Return the [x, y] coordinate for the center point of the cell that contains the specified text.  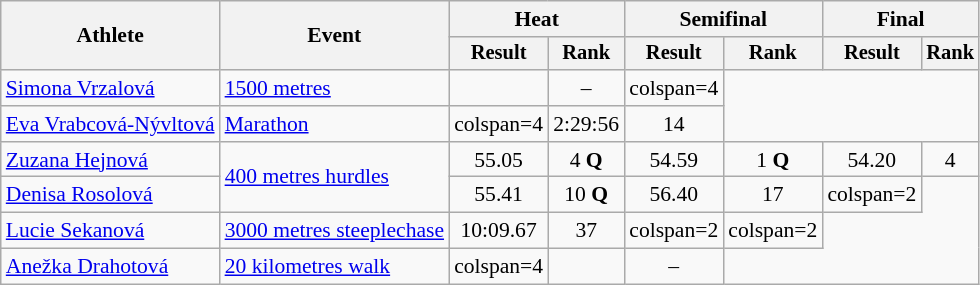
55.41 [498, 195]
Event [335, 36]
Eva Vrabcová-Nývltová [110, 124]
Lucie Sekanová [110, 231]
Denisa Rosolová [110, 195]
Semifinal [723, 19]
Athlete [110, 36]
Marathon [335, 124]
10:09.67 [498, 231]
1500 metres [335, 88]
Heat [536, 19]
17 [772, 195]
55.05 [498, 160]
Simona Vrzalová [110, 88]
54.20 [872, 160]
2:29:56 [586, 124]
1 Q [772, 160]
20 kilometres walk [335, 267]
14 [674, 124]
Anežka Drahotová [110, 267]
54.59 [674, 160]
4 Q [586, 160]
400 metres hurdles [335, 178]
37 [586, 231]
Zuzana Hejnová [110, 160]
3000 metres steeplechase [335, 231]
10 Q [586, 195]
4 [950, 160]
56.40 [674, 195]
Final [900, 19]
